For the text-containing cell, return its midpoint in [X, Y] coordinate format. 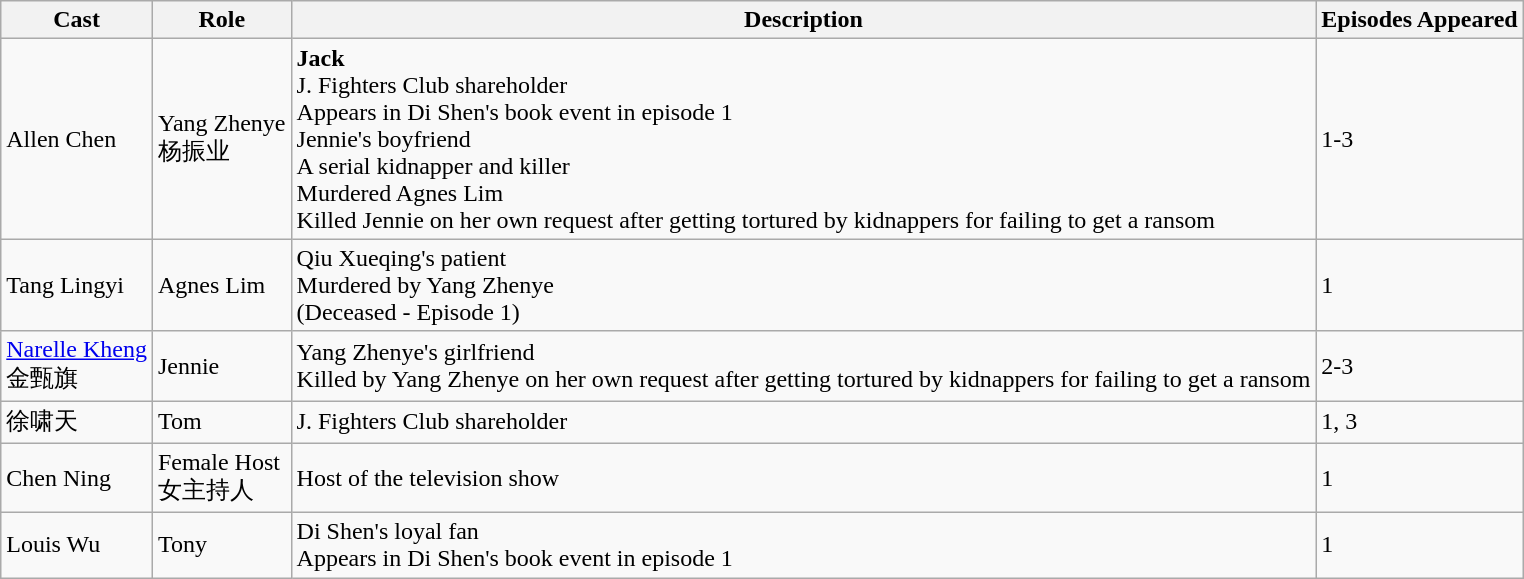
Host of the television show [804, 478]
J. Fighters Club shareholder [804, 422]
1-3 [1420, 139]
徐啸天 [77, 422]
Cast [77, 20]
Narelle Kheng 金甄旗 [77, 366]
Yang Zhenye 杨振业 [222, 139]
1, 3 [1420, 422]
Tony [222, 546]
Louis Wu [77, 546]
Qiu Xueqing's patient Murdered by Yang Zhenye (Deceased - Episode 1) [804, 285]
Tom [222, 422]
Description [804, 20]
Episodes Appeared [1420, 20]
2-3 [1420, 366]
Allen Chen [77, 139]
Role [222, 20]
Di Shen's loyal fan Appears in Di Shen's book event in episode 1 [804, 546]
Tang Lingyi [77, 285]
Agnes Lim [222, 285]
Female Host 女主持人 [222, 478]
Chen Ning [77, 478]
Jennie [222, 366]
Yang Zhenye's girlfriend Killed by Yang Zhenye on her own request after getting tortured by kidnappers for failing to get a ransom [804, 366]
